Scan for the cell matching the given text and deliver its (x, y) coordinate at center. 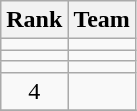
Rank (34, 20)
Team (102, 20)
4 (34, 91)
